Detect which cell encompasses the target text, then output its [x, y] center coordinate. 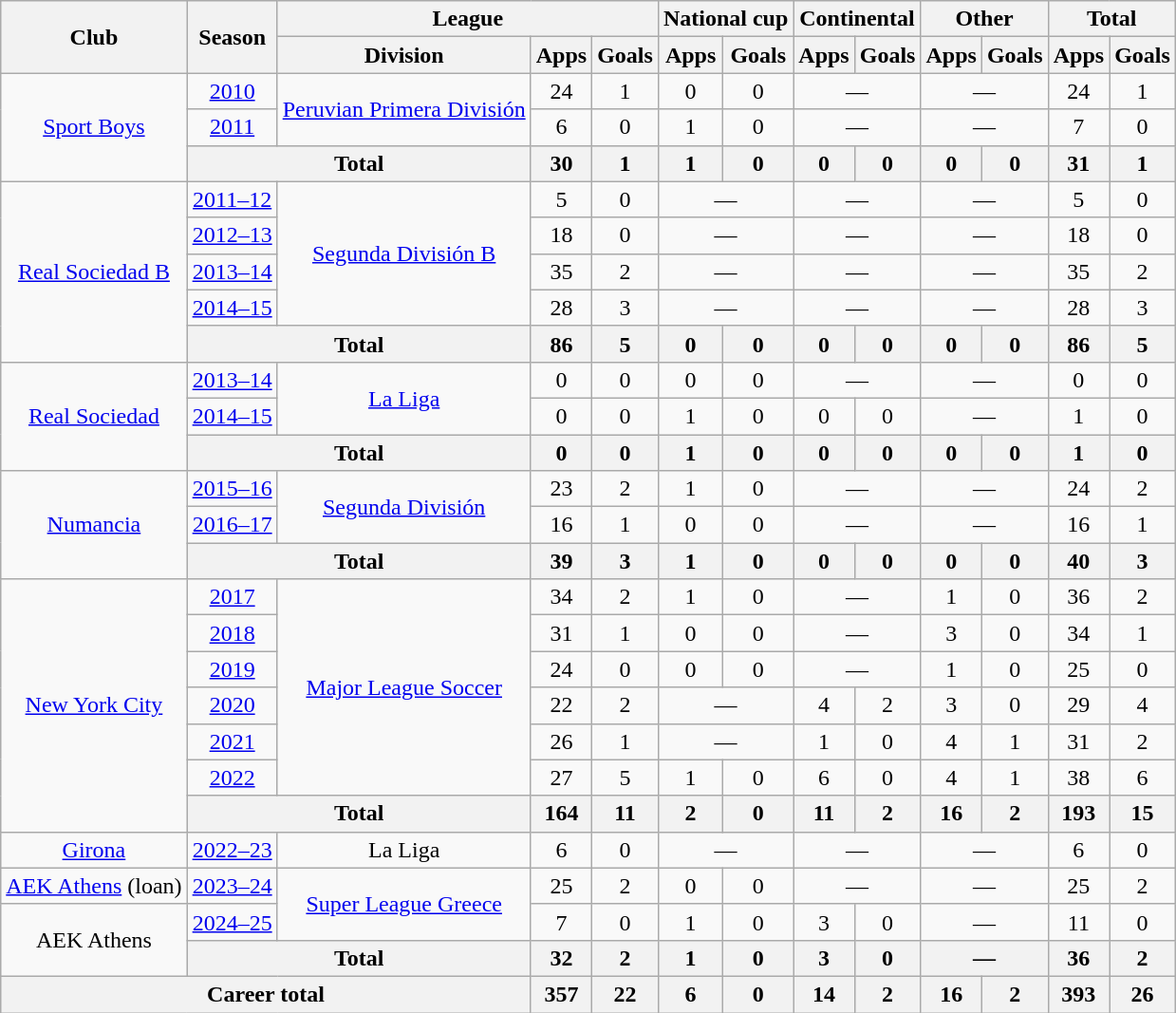
2011–12 [232, 199]
2012–13 [232, 235]
23 [561, 489]
Division [404, 55]
Career total [266, 994]
393 [1078, 994]
Peruvian Primera División [404, 109]
15 [1143, 814]
2022 [232, 778]
38 [1078, 778]
Other [984, 19]
Segunda División B [404, 253]
164 [561, 814]
29 [1078, 705]
2017 [232, 597]
Girona [94, 850]
New York City [94, 705]
2011 [232, 127]
Segunda División [404, 507]
39 [561, 561]
2015–16 [232, 489]
Real Sociedad [94, 416]
32 [561, 958]
Club [94, 37]
2021 [232, 741]
2020 [232, 705]
30 [561, 163]
2018 [232, 633]
Super League Greece [404, 904]
Sport Boys [94, 127]
2010 [232, 91]
Continental [857, 19]
Season [232, 37]
2023–24 [232, 886]
2019 [232, 669]
AEK Athens [94, 940]
Numancia [94, 525]
League [467, 19]
2016–17 [232, 525]
14 [824, 994]
Major League Soccer [404, 687]
193 [1078, 814]
AEK Athens (loan) [94, 886]
40 [1078, 561]
Real Sociedad B [94, 272]
2022–23 [232, 850]
357 [561, 994]
27 [561, 778]
2024–25 [232, 922]
National cup [725, 19]
